Detect which cell encompasses the target text, then output its [x, y] center coordinate. 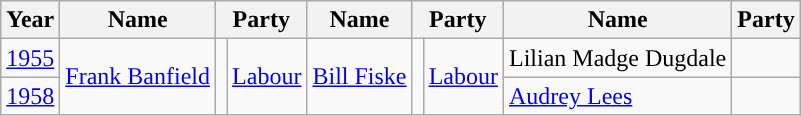
Frank Banfield [138, 77]
1958 [30, 96]
Bill Fiske [360, 77]
Year [30, 20]
Lilian Madge Dugdale [617, 58]
1955 [30, 58]
Audrey Lees [617, 96]
